For the text-containing cell, return its midpoint in [x, y] coordinate format. 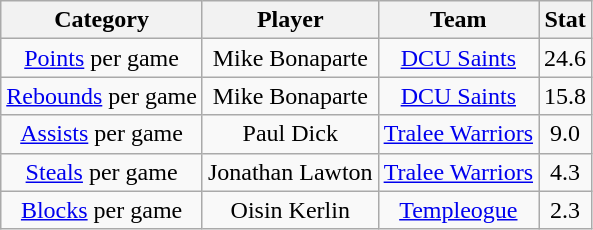
Assists per game [102, 134]
Templeogue [458, 210]
Oisin Kerlin [290, 210]
Points per game [102, 58]
9.0 [566, 134]
15.8 [566, 96]
Steals per game [102, 172]
Team [458, 20]
Paul Dick [290, 134]
2.3 [566, 210]
4.3 [566, 172]
Blocks per game [102, 210]
Jonathan Lawton [290, 172]
Player [290, 20]
Rebounds per game [102, 96]
Category [102, 20]
24.6 [566, 58]
Stat [566, 20]
